Capture the cell that displays the provided text and extract its (x, y) central coordinate. 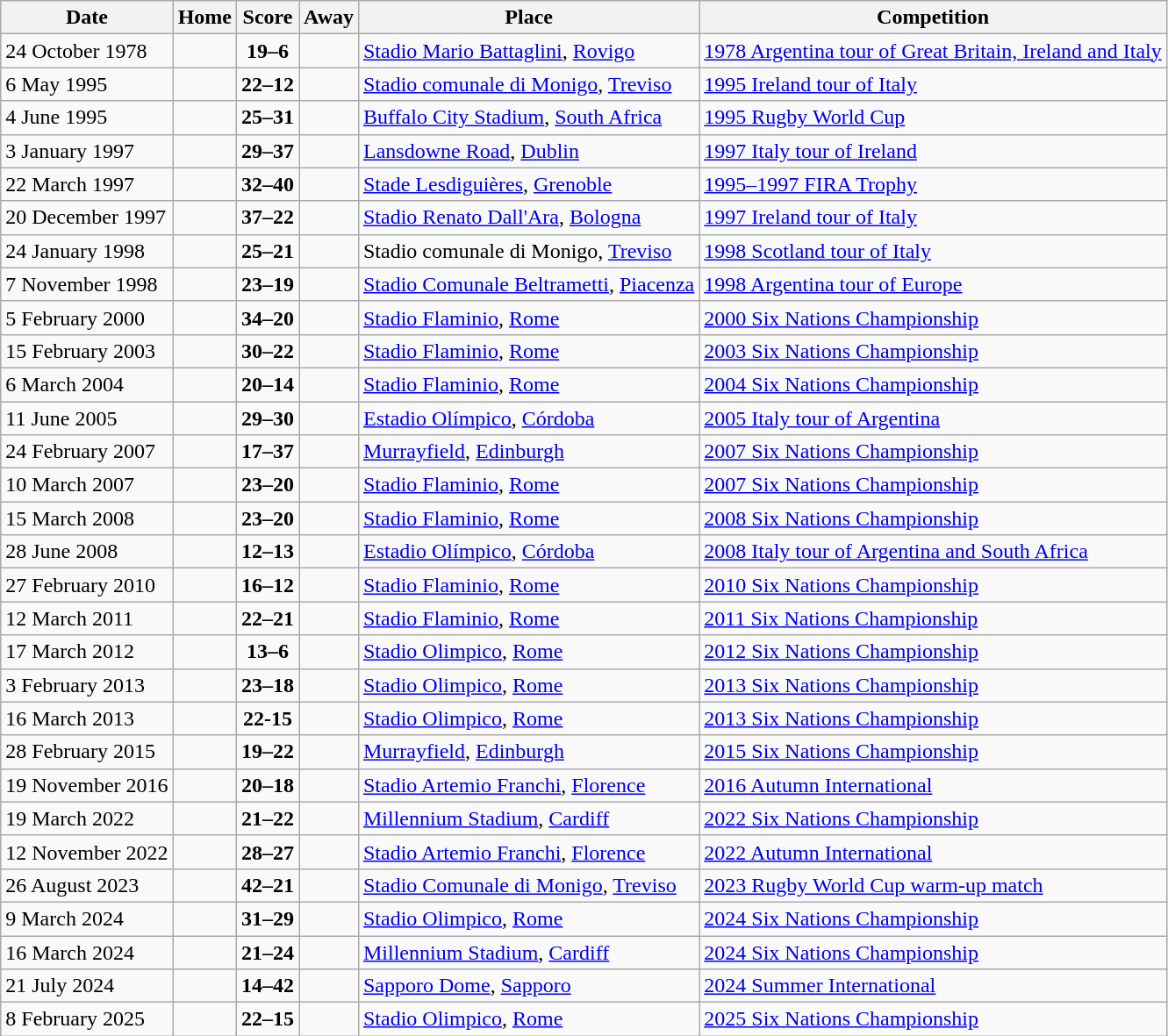
15 March 2008 (87, 518)
27 February 2010 (87, 585)
2000 Six Nations Championship (933, 318)
12 November 2022 (87, 852)
25–31 (267, 118)
2023 Rugby World Cup warm-up match (933, 885)
34–20 (267, 318)
12 March 2011 (87, 618)
Stadio Mario Battaglini, Rovigo (528, 51)
2025 Six Nations Championship (933, 1019)
28 June 2008 (87, 552)
22–21 (267, 618)
31–29 (267, 918)
42–21 (267, 885)
Stade Lesdiguières, Grenoble (528, 184)
37–22 (267, 218)
2024 Summer International (933, 986)
8 February 2025 (87, 1019)
21–22 (267, 818)
Home (204, 18)
29–37 (267, 151)
6 March 2004 (87, 384)
Competition (933, 18)
32–40 (267, 184)
1995 Rugby World Cup (933, 118)
2015 Six Nations Championship (933, 752)
19–22 (267, 752)
3 January 1997 (87, 151)
12–13 (267, 552)
22 March 1997 (87, 184)
24 October 1978 (87, 51)
7 November 1998 (87, 284)
10 March 2007 (87, 485)
14–42 (267, 986)
30–22 (267, 351)
Lansdowne Road, Dublin (528, 151)
3 February 2013 (87, 685)
1995 Ireland tour of Italy (933, 84)
2008 Italy tour of Argentina and South Africa (933, 552)
Stadio Comunale Beltrametti, Piacenza (528, 284)
6 May 1995 (87, 84)
20–14 (267, 384)
2022 Autumn International (933, 852)
Away (329, 18)
4 June 1995 (87, 118)
24 February 2007 (87, 452)
15 February 2003 (87, 351)
9 March 2024 (87, 918)
2004 Six Nations Championship (933, 384)
28 February 2015 (87, 752)
17–37 (267, 452)
2016 Autumn International (933, 785)
Date (87, 18)
2022 Six Nations Championship (933, 818)
13–6 (267, 652)
2005 Italy tour of Argentina (933, 418)
1995–1997 FIRA Trophy (933, 184)
1997 Italy tour of Ireland (933, 151)
2012 Six Nations Championship (933, 652)
Buffalo City Stadium, South Africa (528, 118)
11 June 2005 (87, 418)
22–15 (267, 1019)
Stadio Comunale di Monigo, Treviso (528, 885)
16 March 2024 (87, 952)
22-15 (267, 718)
21 July 2024 (87, 986)
21–24 (267, 952)
1978 Argentina tour of Great Britain, Ireland and Italy (933, 51)
23–19 (267, 284)
1997 Ireland tour of Italy (933, 218)
Sapporo Dome, Sapporo (528, 986)
5 February 2000 (87, 318)
23–18 (267, 685)
20–18 (267, 785)
19 March 2022 (87, 818)
24 January 1998 (87, 251)
19–6 (267, 51)
1998 Argentina tour of Europe (933, 284)
2003 Six Nations Championship (933, 351)
2011 Six Nations Championship (933, 618)
26 August 2023 (87, 885)
Score (267, 18)
22–12 (267, 84)
19 November 2016 (87, 785)
2008 Six Nations Championship (933, 518)
1998 Scotland tour of Italy (933, 251)
28–27 (267, 852)
2010 Six Nations Championship (933, 585)
20 December 1997 (87, 218)
Stadio Renato Dall'Ara, Bologna (528, 218)
16–12 (267, 585)
16 March 2013 (87, 718)
17 March 2012 (87, 652)
25–21 (267, 251)
Place (528, 18)
29–30 (267, 418)
